Scan for the cell matching the given text and deliver its [x, y] coordinate at center. 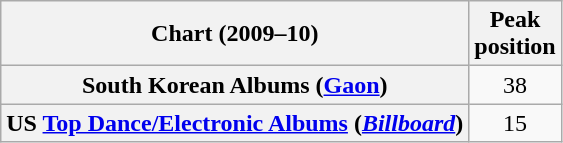
Chart (2009–10) [235, 34]
38 [515, 85]
15 [515, 123]
Peakposition [515, 34]
US Top Dance/Electronic Albums (Billboard) [235, 123]
South Korean Albums (Gaon) [235, 85]
